Locate the cell with the specified text and output its [X, Y] center coordinate. 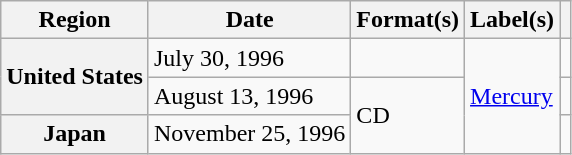
Label(s) [512, 20]
Date [249, 20]
November 25, 1996 [249, 134]
CD [408, 115]
Region [75, 20]
Format(s) [408, 20]
July 30, 1996 [249, 58]
August 13, 1996 [249, 96]
United States [75, 77]
Japan [75, 134]
Mercury [512, 96]
